Determine the (X, Y) coordinate at the center of the cell enclosing the given text.  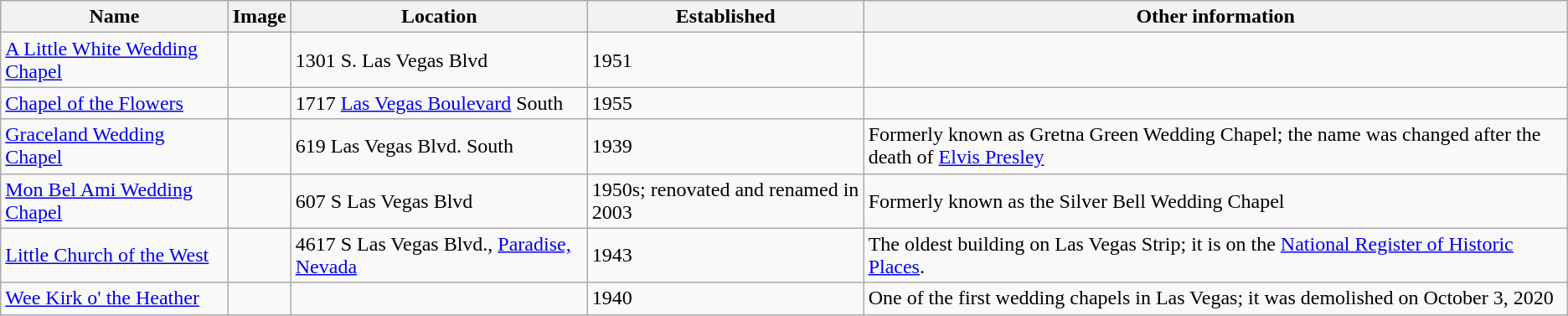
1950s; renovated and renamed in 2003 (725, 201)
Location (439, 17)
Name (114, 17)
607 S Las Vegas Blvd (439, 201)
1301 S. Las Vegas Blvd (439, 60)
619 Las Vegas Blvd. South (439, 146)
Mon Bel Ami Wedding Chapel (114, 201)
Image (260, 17)
Chapel of the Flowers (114, 103)
1939 (725, 146)
Graceland Wedding Chapel (114, 146)
Established (725, 17)
1951 (725, 60)
The oldest building on Las Vegas Strip; it is on the National Register of Historic Places. (1215, 255)
A Little White Wedding Chapel (114, 60)
Little Church of the West (114, 255)
4617 S Las Vegas Blvd., Paradise, Nevada (439, 255)
Wee Kirk o' the Heather (114, 298)
1717 Las Vegas Boulevard South (439, 103)
Formerly known as Gretna Green Wedding Chapel; the name was changed after the death of Elvis Presley (1215, 146)
Other information (1215, 17)
One of the first wedding chapels in Las Vegas; it was demolished on October 3, 2020 (1215, 298)
1943 (725, 255)
1940 (725, 298)
1955 (725, 103)
Formerly known as the Silver Bell Wedding Chapel (1215, 201)
